Locate the cell with the specified text and output its (X, Y) center coordinate. 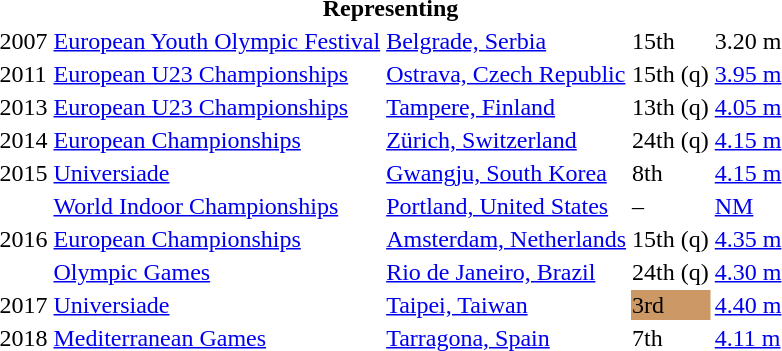
Tampere, Finland (506, 107)
Portland, United States (506, 206)
3rd (671, 305)
13th (q) (671, 107)
Zürich, Switzerland (506, 140)
Amsterdam, Netherlands (506, 239)
Taipei, Taiwan (506, 305)
Olympic Games (217, 272)
Rio de Janeiro, Brazil (506, 272)
World Indoor Championships (217, 206)
Belgrade, Serbia (506, 41)
European Youth Olympic Festival (217, 41)
Gwangju, South Korea (506, 173)
15th (671, 41)
– (671, 206)
Ostrava, Czech Republic (506, 74)
8th (671, 173)
